From the cell containing the given text, extract its center point as (X, Y) coordinate. 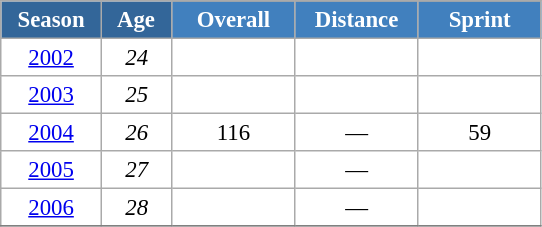
2004 (52, 133)
Age (136, 20)
Season (52, 20)
26 (136, 133)
2002 (52, 58)
Sprint (480, 20)
2003 (52, 95)
Distance (356, 20)
25 (136, 95)
2005 (52, 170)
24 (136, 58)
2006 (52, 208)
Overall (234, 20)
27 (136, 170)
28 (136, 208)
59 (480, 133)
116 (234, 133)
